Find where the given text appears and provide that cell's center as [X, Y] coordinate. 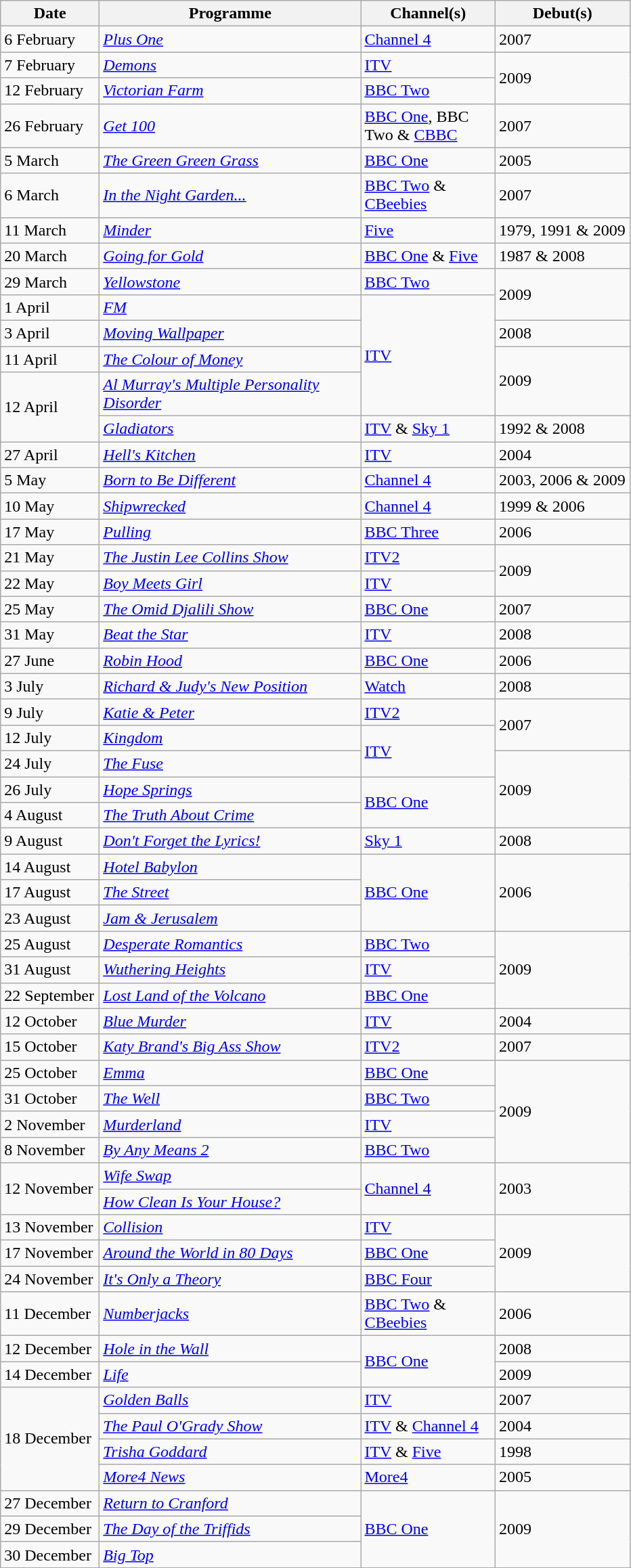
18 December [50, 1439]
How Clean Is Your House? [230, 1201]
Five [428, 230]
Hotel Babylon [230, 867]
25 August [50, 944]
17 August [50, 893]
11 December [50, 1314]
Robin Hood [230, 660]
7 February [50, 65]
Collision [230, 1228]
The Omid Djalili Show [230, 609]
The Paul O'Grady Show [230, 1426]
Emma [230, 1073]
The Colour of Money [230, 359]
Life [230, 1374]
Wife Swap [230, 1175]
More4 News [230, 1477]
The Well [230, 1098]
Hell's Kitchen [230, 455]
13 November [50, 1228]
30 December [50, 1554]
Date [50, 14]
9 July [50, 712]
14 August [50, 867]
Hole in the Wall [230, 1349]
BBC Three [428, 532]
By Any Means 2 [230, 1150]
More4 [428, 1477]
Desperate Romantics [230, 944]
Gladiators [230, 429]
15 October [50, 1047]
Pulling [230, 532]
27 April [50, 455]
12 November [50, 1188]
22 September [50, 995]
Boy Meets Girl [230, 583]
Moving Wallpaper [230, 333]
BBC One & Five [428, 256]
The Justin Lee Collins Show [230, 558]
1999 & 2006 [562, 506]
31 May [50, 635]
14 December [50, 1374]
Big Top [230, 1554]
23 August [50, 918]
27 June [50, 660]
6 March [50, 195]
Going for Gold [230, 256]
Channel(s) [428, 14]
31 October [50, 1098]
Richard & Judy's New Position [230, 686]
27 December [50, 1503]
25 May [50, 609]
The Street [230, 893]
2003 [562, 1188]
Jam & Jerusalem [230, 918]
Kingdom [230, 738]
The Truth About Crime [230, 815]
Golden Balls [230, 1400]
17 May [50, 532]
BBC One, BBC Two & CBBC [428, 126]
In the Night Garden... [230, 195]
26 July [50, 790]
Return to Cranford [230, 1503]
24 November [50, 1279]
26 February [50, 126]
10 May [50, 506]
31 August [50, 970]
1998 [562, 1452]
Murderland [230, 1124]
It's Only a Theory [230, 1279]
Sky 1 [428, 841]
The Green Green Grass [230, 160]
25 October [50, 1073]
12 December [50, 1349]
12 April [50, 407]
Around the World in 80 Days [230, 1253]
ITV & Sky 1 [428, 429]
1 April [50, 307]
BBC Four [428, 1279]
12 February [50, 91]
1979, 1991 & 2009 [562, 230]
Debut(s) [562, 14]
The Fuse [230, 763]
4 August [50, 815]
24 July [50, 763]
Watch [428, 686]
2003, 2006 & 2009 [562, 480]
3 April [50, 333]
Numberjacks [230, 1314]
Get 100 [230, 126]
Al Murray's Multiple Personality Disorder [230, 394]
2 November [50, 1124]
Blue Murder [230, 1021]
5 March [50, 160]
Katie & Peter [230, 712]
Minder [230, 230]
ITV & Channel 4 [428, 1426]
Hope Springs [230, 790]
Yellowstone [230, 282]
3 July [50, 686]
22 May [50, 583]
Born to Be Different [230, 480]
5 May [50, 480]
21 May [50, 558]
17 November [50, 1253]
Plus One [230, 39]
Katy Brand's Big Ass Show [230, 1047]
8 November [50, 1150]
29 December [50, 1529]
9 August [50, 841]
Programme [230, 14]
Lost Land of the Volcano [230, 995]
Victorian Farm [230, 91]
1992 & 2008 [562, 429]
11 April [50, 359]
20 March [50, 256]
Shipwrecked [230, 506]
6 February [50, 39]
12 July [50, 738]
Wuthering Heights [230, 970]
Don't Forget the Lyrics! [230, 841]
12 October [50, 1021]
1987 & 2008 [562, 256]
29 March [50, 282]
The Day of the Triffids [230, 1529]
Trisha Goddard [230, 1452]
11 March [50, 230]
Demons [230, 65]
Beat the Star [230, 635]
ITV & Five [428, 1452]
FM [230, 307]
